Extract the [X, Y] coordinate from the center of the cell holding the provided text.  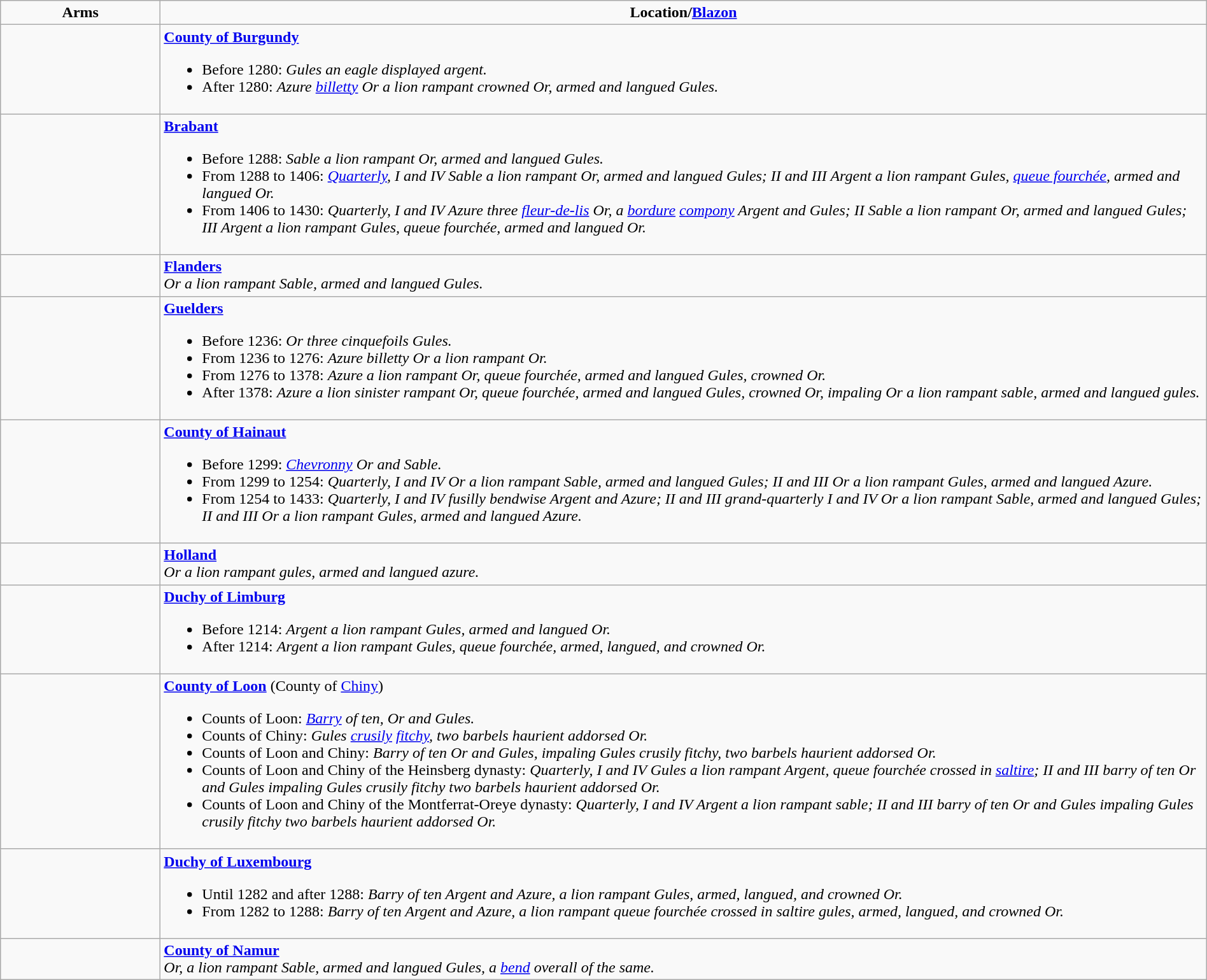
County of NamurOr, a lion rampant Sable, armed and langued Gules, a bend overall of the same. [684, 959]
FlandersOr a lion rampant Sable, armed and langued Gules. [684, 275]
County of BurgundyBefore 1280: Gules an eagle displayed argent.After 1280: Azure billetty Or a lion rampant crowned Or, armed and langued Gules. [684, 69]
Arms [80, 13]
Location/Blazon [684, 13]
HollandOr a lion rampant gules, armed and langued azure. [684, 564]
